Identify which cell holds the provided text, then report its (x, y) central coordinate. 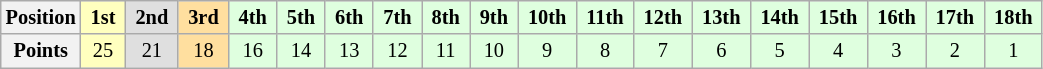
18th (1013, 17)
7th (397, 17)
1st (104, 17)
1 (1013, 51)
10 (494, 51)
6th (349, 17)
25 (104, 51)
12 (397, 51)
11 (446, 51)
16th (896, 17)
5 (779, 51)
2 (955, 51)
3rd (203, 17)
3 (896, 51)
8th (446, 17)
16 (253, 51)
4th (253, 17)
18 (203, 51)
9th (494, 17)
17th (955, 17)
2nd (152, 17)
13th (721, 17)
6 (721, 51)
14 (301, 51)
21 (152, 51)
15th (838, 17)
5th (301, 17)
Position (41, 17)
12th (663, 17)
13 (349, 51)
Points (41, 51)
7 (663, 51)
8 (604, 51)
4 (838, 51)
9 (547, 51)
14th (779, 17)
11th (604, 17)
10th (547, 17)
